Find where the given text appears and provide that cell's center as [X, Y] coordinate. 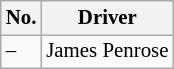
– [22, 51]
James Penrose [107, 51]
Driver [107, 18]
No. [22, 18]
